Output the (x, y) coordinate of the center of the cell containing the given text.  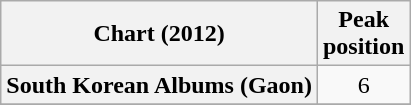
South Korean Albums (Gaon) (160, 85)
6 (363, 85)
Peakposition (363, 34)
Chart (2012) (160, 34)
